Extract the (x, y) coordinate from the center of the cell holding the provided text.  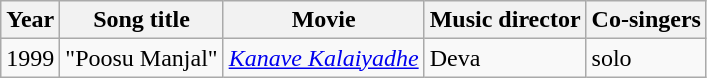
Music director (505, 20)
Deva (505, 58)
Year (30, 20)
Kanave Kalaiyadhe (324, 58)
Co-singers (646, 20)
solo (646, 58)
Movie (324, 20)
"Poosu Manjal" (142, 58)
Song title (142, 20)
1999 (30, 58)
